Identify which cell holds the provided text, then report its (X, Y) central coordinate. 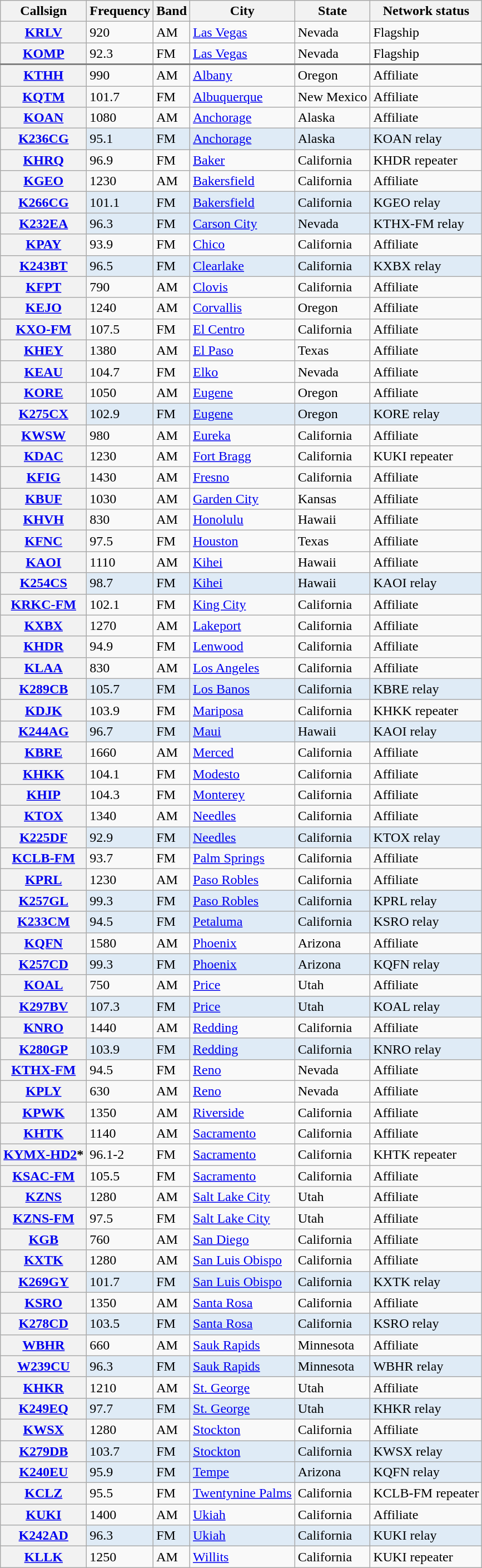
K257GL (43, 901)
1430 (120, 478)
Willits (242, 1557)
Petaluma (242, 922)
KPLY (43, 1091)
KQTM (43, 96)
K232EA (43, 224)
KXBX (43, 626)
Fresno (242, 478)
KPRL (43, 880)
Lakeport (242, 626)
97.7 (120, 1408)
94.9 (120, 647)
KBRE relay (426, 689)
K242AD (43, 1536)
1140 (120, 1134)
KPAY (43, 245)
KYMX-HD2* (43, 1155)
K233CM (43, 922)
KLAA (43, 668)
KORE (43, 393)
Los Banos (242, 689)
KSRO (43, 1303)
K297BV (43, 1006)
101.1 (120, 202)
Los Angeles (242, 668)
1210 (120, 1387)
KHKR (43, 1387)
920 (120, 32)
990 (120, 76)
Kansas (332, 499)
KDAC (43, 456)
KCLZ (43, 1493)
KBUF (43, 499)
K249EQ (43, 1408)
103.7 (120, 1451)
95.5 (120, 1493)
96.7 (120, 731)
107.5 (120, 329)
KORE relay (426, 414)
105.7 (120, 689)
KOAL relay (426, 1006)
Albuquerque (242, 96)
San Diego (242, 1239)
KBRE (43, 752)
KHDR (43, 647)
K257CD (43, 964)
KGEO (43, 181)
K266CG (43, 202)
KPWK (43, 1113)
K254CS (43, 583)
K289CB (43, 689)
KTOX (43, 816)
Honolulu (242, 520)
KXO-FM (43, 329)
KPRL relay (426, 901)
King City (242, 604)
K279DB (43, 1451)
105.5 (120, 1176)
KHKR relay (426, 1408)
KCLB-FM (43, 859)
660 (120, 1345)
KHKK (43, 773)
750 (120, 985)
KZNS-FM (43, 1218)
KHDR repeater (426, 160)
630 (120, 1091)
95.9 (120, 1472)
98.7 (120, 583)
Monterey (242, 795)
Fort Bragg (242, 456)
Albany (242, 76)
Palm Springs (242, 859)
Clovis (242, 287)
KOMP (43, 53)
K225DF (43, 837)
92.3 (120, 53)
Eureka (242, 435)
92.9 (120, 837)
KUKI relay (426, 1536)
Corvallis (242, 308)
95.1 (120, 139)
K240EU (43, 1472)
KNRO (43, 1028)
Riverside (242, 1113)
KRLV (43, 32)
K236CG (43, 139)
93.9 (120, 245)
KNRO relay (426, 1049)
KSAC-FM (43, 1176)
K243BT (43, 266)
KOAL (43, 985)
KQFN (43, 943)
760 (120, 1239)
El Paso (242, 350)
KTHX-FM relay (426, 224)
KFNC (43, 541)
1580 (120, 943)
Tempe (242, 1472)
1050 (120, 393)
1270 (120, 626)
Chico (242, 245)
KTHH (43, 76)
96.1-2 (120, 1155)
1250 (120, 1557)
1340 (120, 816)
Band (172, 11)
1400 (120, 1515)
Network status (426, 11)
KHTK (43, 1134)
KFIG (43, 478)
Houston (242, 541)
KEAU (43, 371)
KUKI (43, 1515)
KTOX relay (426, 837)
KZNS (43, 1197)
Twentynine Palms (242, 1493)
City (242, 11)
Merced (242, 752)
KFPT (43, 287)
1380 (120, 350)
107.3 (120, 1006)
103.5 (120, 1324)
980 (120, 435)
102.9 (120, 414)
790 (120, 287)
Callsign (43, 11)
KRKC-FM (43, 604)
KOAN (43, 118)
Elko (242, 371)
Clearlake (242, 266)
96.9 (120, 160)
New Mexico (332, 96)
Mariposa (242, 710)
KXTK (43, 1261)
1080 (120, 118)
Carson City (242, 224)
K244AG (43, 731)
Lenwood (242, 647)
KHIP (43, 795)
K269GY (43, 1282)
1440 (120, 1028)
K280GP (43, 1049)
KLLK (43, 1557)
W239CU (43, 1366)
KXTK relay (426, 1282)
KGB (43, 1239)
Garden City (242, 499)
KHEY (43, 350)
96.5 (120, 266)
104.1 (120, 773)
104.3 (120, 795)
1660 (120, 752)
Modesto (242, 773)
1110 (120, 562)
Frequency (120, 11)
KTHX-FM (43, 1070)
93.7 (120, 859)
Baker (242, 160)
KAOI (43, 562)
KEJO (43, 308)
1240 (120, 308)
104.7 (120, 371)
State (332, 11)
WBHR (43, 1345)
KHKK repeater (426, 710)
KGEO relay (426, 202)
102.1 (120, 604)
1030 (120, 499)
El Centro (242, 329)
Maui (242, 731)
K278CD (43, 1324)
KWSW (43, 435)
KHTK repeater (426, 1155)
KWSX relay (426, 1451)
KXBX relay (426, 266)
WBHR relay (426, 1366)
K275CX (43, 414)
KCLB-FM repeater (426, 1493)
KDJK (43, 710)
KHRQ (43, 160)
KOAN relay (426, 139)
KHVH (43, 520)
KWSX (43, 1430)
